From the cell containing the given text, extract its center point as (x, y) coordinate. 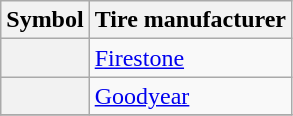
Tire manufacturer (190, 20)
Goodyear (190, 96)
Firestone (190, 58)
Symbol (45, 20)
